Return (x, y) of the center of cell containing provided text 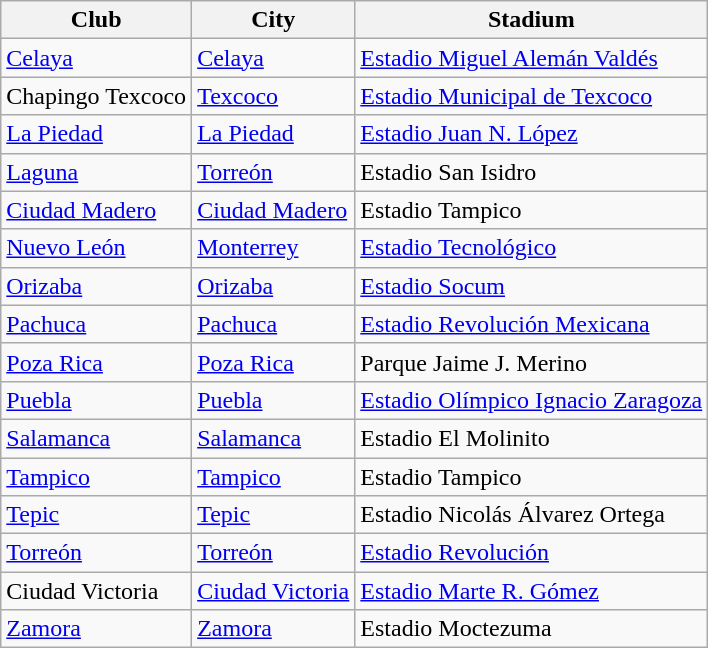
Estadio Moctezuma (532, 629)
Estadio Miguel Alemán Valdés (532, 58)
Estadio Socum (532, 286)
Estadio Juan N. López (532, 134)
Estadio Revolución Mexicana (532, 324)
Estadio Marte R. Gómez (532, 591)
Chapingo Texcoco (96, 96)
City (274, 20)
Estadio Nicolás Álvarez Ortega (532, 515)
Parque Jaime J. Merino (532, 362)
Estadio Olímpico Ignacio Zaragoza (532, 400)
Estadio San Isidro (532, 172)
Stadium (532, 20)
Texcoco (274, 96)
Club (96, 20)
Estadio Tecnológico (532, 248)
Estadio Revolución (532, 553)
Estadio El Molinito (532, 438)
Monterrey (274, 248)
Laguna (96, 172)
Nuevo León (96, 248)
Estadio Municipal de Texcoco (532, 96)
